Identify which cell holds the provided text, then report its [X, Y] central coordinate. 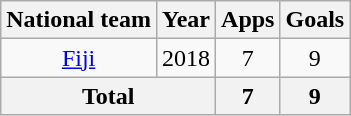
Total [108, 96]
Goals [315, 20]
Fiji [79, 58]
Year [186, 20]
National team [79, 20]
Apps [248, 20]
2018 [186, 58]
